For the text-containing cell, return its midpoint in (X, Y) coordinate format. 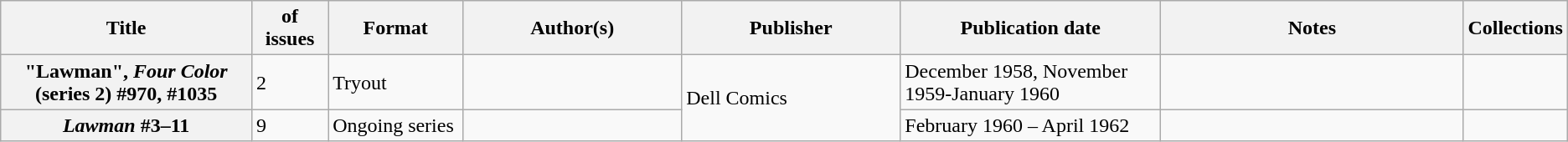
9 (290, 125)
Tryout (395, 82)
of issues (290, 28)
Format (395, 28)
December 1958, November 1959-January 1960 (1030, 82)
February 1960 – April 1962 (1030, 125)
Publication date (1030, 28)
Lawman #3–11 (126, 125)
Notes (1312, 28)
Title (126, 28)
Publisher (791, 28)
Ongoing series (395, 125)
2 (290, 82)
Author(s) (573, 28)
"Lawman", Four Color (series 2) #970, #1035 (126, 82)
Collections (1515, 28)
Dell Comics (791, 99)
